Detect which cell encompasses the target text, then output its (X, Y) center coordinate. 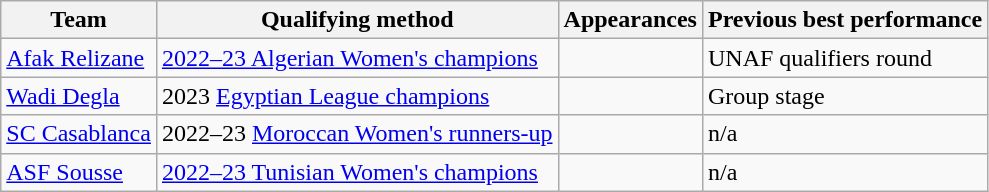
2023 Egyptian League champions (357, 96)
SC Casablanca (79, 134)
Previous best performance (844, 20)
Qualifying method (357, 20)
Appearances (630, 20)
Team (79, 20)
2022–23 Moroccan Women's runners-up (357, 134)
Wadi Degla (79, 96)
Group stage (844, 96)
ASF Sousse (79, 172)
UNAF qualifiers round (844, 58)
2022–23 Tunisian Women's champions (357, 172)
2022–23 Algerian Women's champions (357, 58)
Afak Relizane (79, 58)
